Provide the (X, Y) coordinate of the cell's center where the given text is located.  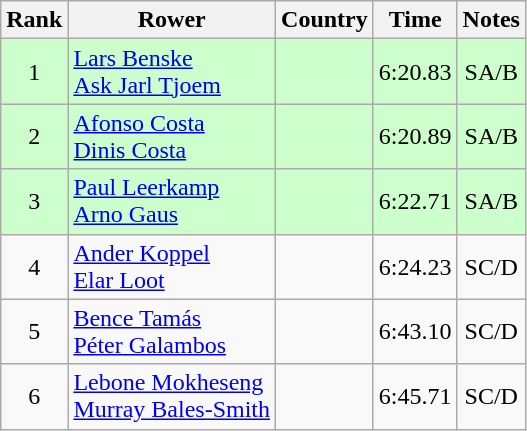
6:24.23 (415, 266)
1 (34, 72)
6:45.71 (415, 396)
Paul LeerkampArno Gaus (172, 202)
Lars BenskeAsk Jarl Tjoem (172, 72)
4 (34, 266)
5 (34, 332)
6:20.89 (415, 136)
Afonso CostaDinis Costa (172, 136)
Bence TamásPéter Galambos (172, 332)
Country (325, 20)
Rank (34, 20)
6 (34, 396)
6:43.10 (415, 332)
Notes (491, 20)
6:20.83 (415, 72)
3 (34, 202)
Time (415, 20)
6:22.71 (415, 202)
Lebone MokhesengMurray Bales-Smith (172, 396)
Ander KoppelElar Loot (172, 266)
Rower (172, 20)
2 (34, 136)
